Pinpoint the cell where the given text exists, returning its (X, Y) midpoint coordinate. 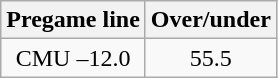
CMU –12.0 (74, 58)
55.5 (210, 58)
Over/under (210, 20)
Pregame line (74, 20)
